Return the [x, y] coordinate for the center point of the cell that contains the specified text.  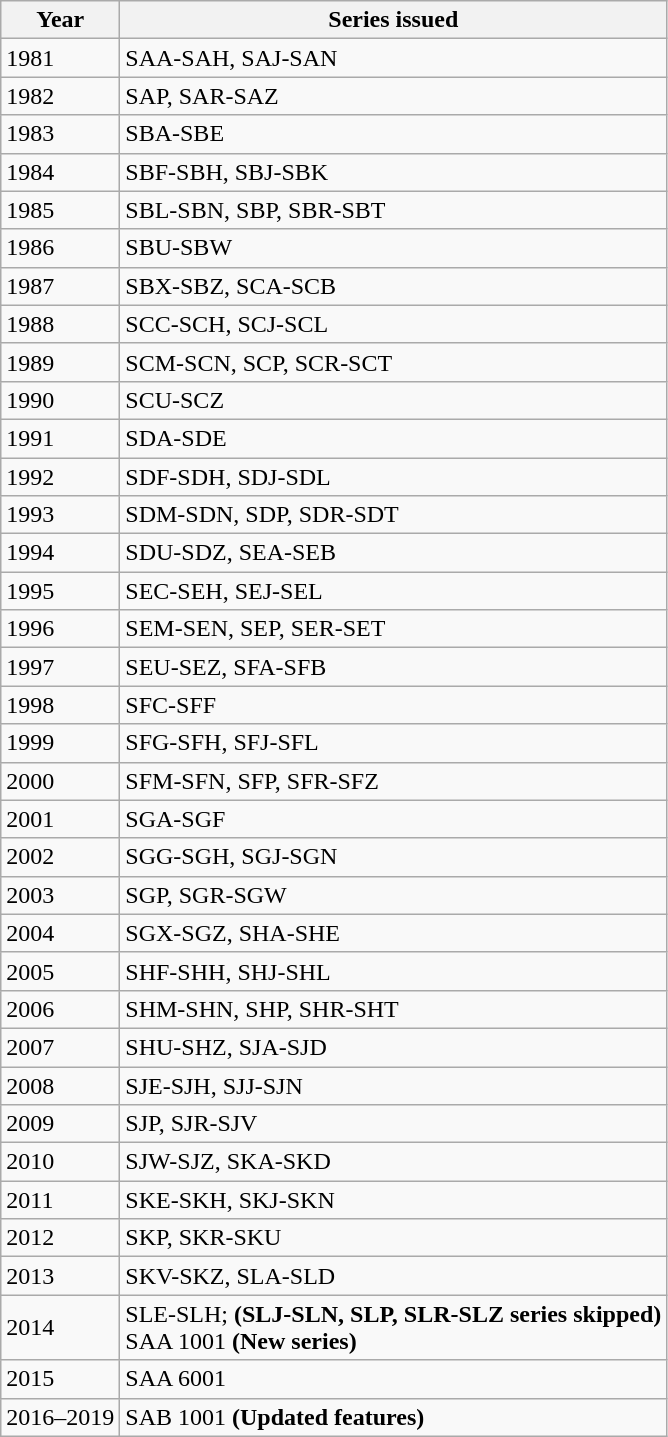
SFC-SFF [394, 705]
SGX-SGZ, SHA-SHE [394, 933]
SBX-SBZ, SCA-SCB [394, 286]
1996 [60, 629]
SCM-SCN, SCP, SCR-SCT [394, 362]
1994 [60, 553]
SAB 1001 (Updated features) [394, 1417]
1988 [60, 324]
2000 [60, 781]
1982 [60, 96]
1998 [60, 705]
1999 [60, 743]
1985 [60, 210]
SDA-SDE [394, 438]
SFM-SFN, SFP, SFR-SFZ [394, 781]
SBL-SBN, SBP, SBR-SBT [394, 210]
2014 [60, 1328]
1984 [60, 172]
1990 [60, 400]
2009 [60, 1124]
2004 [60, 933]
SBU-SBW [394, 248]
SDU-SDZ, SEA-SEB [394, 553]
2001 [60, 819]
2012 [60, 1238]
SJP, SJR-SJV [394, 1124]
SAA-SAH, SAJ-SAN [394, 58]
2008 [60, 1085]
1981 [60, 58]
2013 [60, 1276]
1989 [60, 362]
SFG-SFH, SFJ-SFL [394, 743]
1995 [60, 591]
1992 [60, 477]
SHM-SHN, SHP, SHR-SHT [394, 1009]
SEU-SEZ, SFA-SFB [394, 667]
SBF-SBH, SBJ-SBK [394, 172]
1991 [60, 438]
SCC-SCH, SCJ-SCL [394, 324]
SKV-SKZ, SLA-SLD [394, 1276]
2015 [60, 1379]
2016–2019 [60, 1417]
SGA-SGF [394, 819]
Series issued [394, 20]
2003 [60, 895]
1986 [60, 248]
SEC-SEH, SEJ-SEL [394, 591]
SAA 6001 [394, 1379]
2011 [60, 1200]
2010 [60, 1162]
SHU-SHZ, SJA-SJD [394, 1047]
1987 [60, 286]
2005 [60, 971]
SGP, SGR-SGW [394, 895]
SDM-SDN, SDP, SDR-SDT [394, 515]
SKE-SKH, SKJ-SKN [394, 1200]
SJE-SJH, SJJ-SJN [394, 1085]
2002 [60, 857]
SKP, SKR-SKU [394, 1238]
SLE-SLH; (SLJ-SLN, SLP, SLR-SLZ series skipped)SAA 1001 (New series) [394, 1328]
SCU-SCZ [394, 400]
SAP, SAR-SAZ [394, 96]
1997 [60, 667]
1993 [60, 515]
2006 [60, 1009]
SBA-SBE [394, 134]
SGG-SGH, SGJ-SGN [394, 857]
1983 [60, 134]
SEM-SEN, SEP, SER-SET [394, 629]
SHF-SHH, SHJ-SHL [394, 971]
Year [60, 20]
2007 [60, 1047]
SJW-SJZ, SKA-SKD [394, 1162]
SDF-SDH, SDJ-SDL [394, 477]
